Return the [x, y] coordinate for the center point of the cell that contains the specified text.  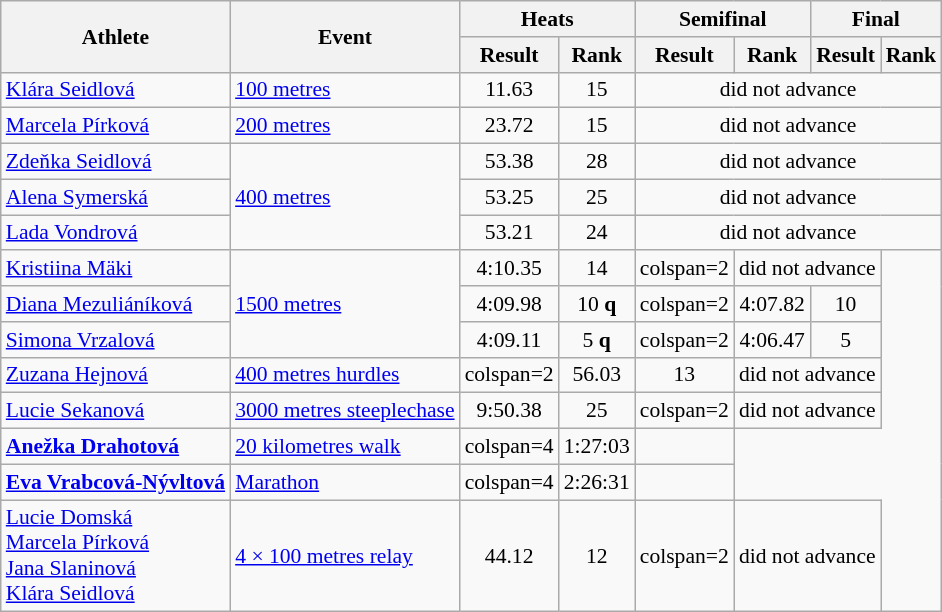
1500 metres [345, 304]
14 [597, 269]
400 metres [345, 198]
4:07.82 [772, 304]
13 [684, 375]
Diana Mezuliáníková [116, 304]
44.12 [510, 556]
4:09.11 [510, 340]
53.25 [510, 197]
1:27:03 [597, 447]
Heats [548, 19]
Zuzana Hejnová [116, 375]
4:10.35 [510, 269]
5 q [597, 340]
Lucie Sekanová [116, 411]
Lucie DomskáMarcela PírkováJana SlaninováKlára Seidlová [116, 556]
10 q [597, 304]
Simona Vrzalová [116, 340]
12 [597, 556]
Marathon [345, 482]
Eva Vrabcová-Nývltová [116, 482]
23.72 [510, 126]
10 [846, 304]
53.38 [510, 162]
Lada Vondrová [116, 233]
4 × 100 metres relay [345, 556]
400 metres hurdles [345, 375]
56.03 [597, 375]
100 metres [345, 90]
Semifinal [723, 19]
Athlete [116, 36]
53.21 [510, 233]
4:09.98 [510, 304]
28 [597, 162]
Klára Seidlová [116, 90]
20 kilometres walk [345, 447]
Anežka Drahotová [116, 447]
24 [597, 233]
Zdeňka Seidlová [116, 162]
Event [345, 36]
5 [846, 340]
11.63 [510, 90]
Alena Symerská [116, 197]
3000 metres steeplechase [345, 411]
2:26:31 [597, 482]
9:50.38 [510, 411]
Marcela Pírková [116, 126]
4:06.47 [772, 340]
Kristiina Mäki [116, 269]
200 metres [345, 126]
Final [876, 19]
